From the cell containing the given text, extract its center point as (X, Y) coordinate. 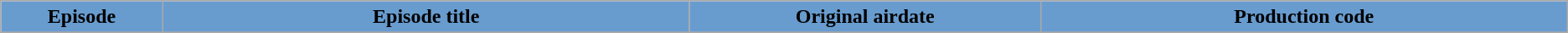
Episode (82, 17)
Production code (1303, 17)
Episode title (426, 17)
Original airdate (864, 17)
